Identify which cell holds the provided text, then report its [X, Y] central coordinate. 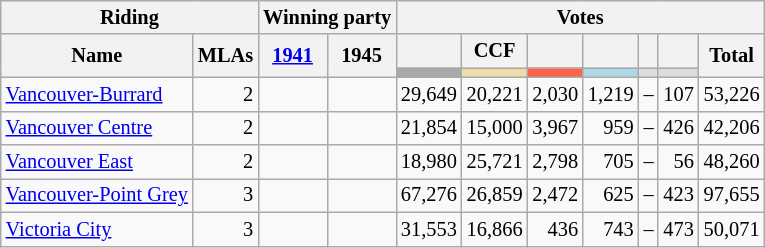
Riding [130, 17]
2,798 [555, 162]
Victoria City [97, 229]
31,553 [429, 229]
Votes [580, 17]
1,219 [611, 94]
48,260 [732, 162]
29,649 [429, 94]
Vancouver-Point Grey [97, 195]
42,206 [732, 128]
625 [611, 195]
2,030 [555, 94]
1945 [362, 56]
Name [97, 56]
1941 [292, 56]
53,226 [732, 94]
Vancouver Centre [97, 128]
Total [732, 56]
426 [678, 128]
107 [678, 94]
959 [611, 128]
423 [678, 195]
CCF [495, 51]
97,655 [732, 195]
56 [678, 162]
26,859 [495, 195]
MLAs [226, 56]
3,967 [555, 128]
67,276 [429, 195]
743 [611, 229]
Vancouver East [97, 162]
20,221 [495, 94]
25,721 [495, 162]
Winning party [327, 17]
16,866 [495, 229]
473 [678, 229]
18,980 [429, 162]
15,000 [495, 128]
21,854 [429, 128]
2,472 [555, 195]
436 [555, 229]
Vancouver-Burrard [97, 94]
50,071 [732, 229]
705 [611, 162]
